Determine the (X, Y) coordinate at the center of the cell enclosing the given text.  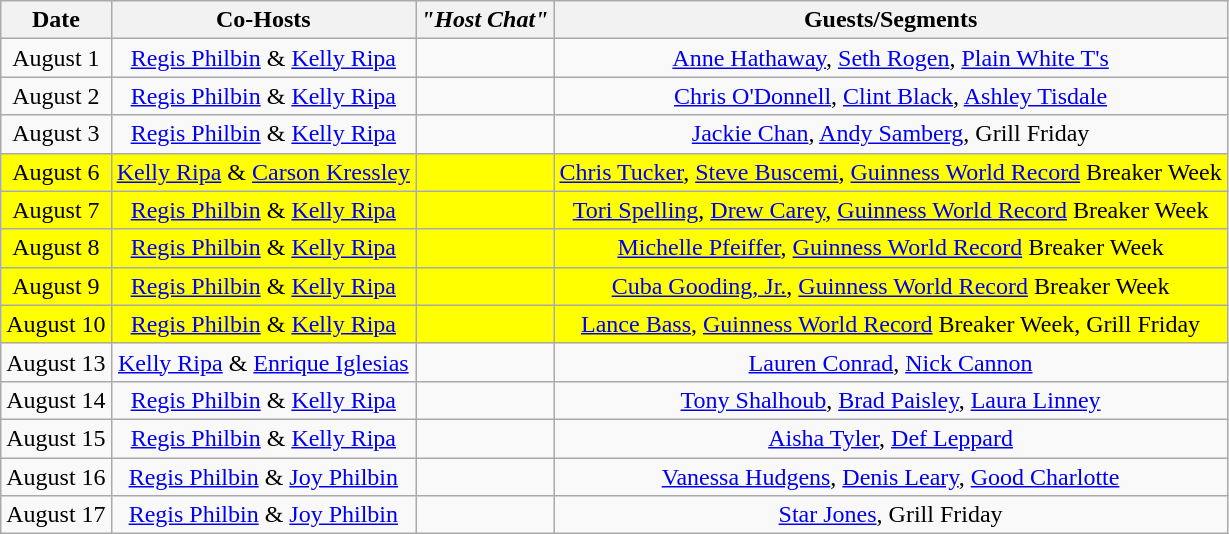
August 7 (56, 210)
Cuba Gooding, Jr., Guinness World Record Breaker Week (890, 286)
August 8 (56, 248)
August 15 (56, 438)
Date (56, 20)
Tori Spelling, Drew Carey, Guinness World Record Breaker Week (890, 210)
August 9 (56, 286)
Lance Bass, Guinness World Record Breaker Week, Grill Friday (890, 324)
Chris Tucker, Steve Buscemi, Guinness World Record Breaker Week (890, 172)
August 3 (56, 134)
Guests/Segments (890, 20)
Kelly Ripa & Carson Kressley (263, 172)
Jackie Chan, Andy Samberg, Grill Friday (890, 134)
August 14 (56, 400)
August 17 (56, 515)
Star Jones, Grill Friday (890, 515)
"Host Chat" (485, 20)
Anne Hathaway, Seth Rogen, Plain White T's (890, 58)
August 6 (56, 172)
August 16 (56, 477)
Michelle Pfeiffer, Guinness World Record Breaker Week (890, 248)
Aisha Tyler, Def Leppard (890, 438)
Vanessa Hudgens, Denis Leary, Good Charlotte (890, 477)
August 2 (56, 96)
Co-Hosts (263, 20)
Kelly Ripa & Enrique Iglesias (263, 362)
Tony Shalhoub, Brad Paisley, Laura Linney (890, 400)
Lauren Conrad, Nick Cannon (890, 362)
August 10 (56, 324)
August 13 (56, 362)
August 1 (56, 58)
Chris O'Donnell, Clint Black, Ashley Tisdale (890, 96)
